Search for the cell housing the specified text and yield its [x, y] center coordinate. 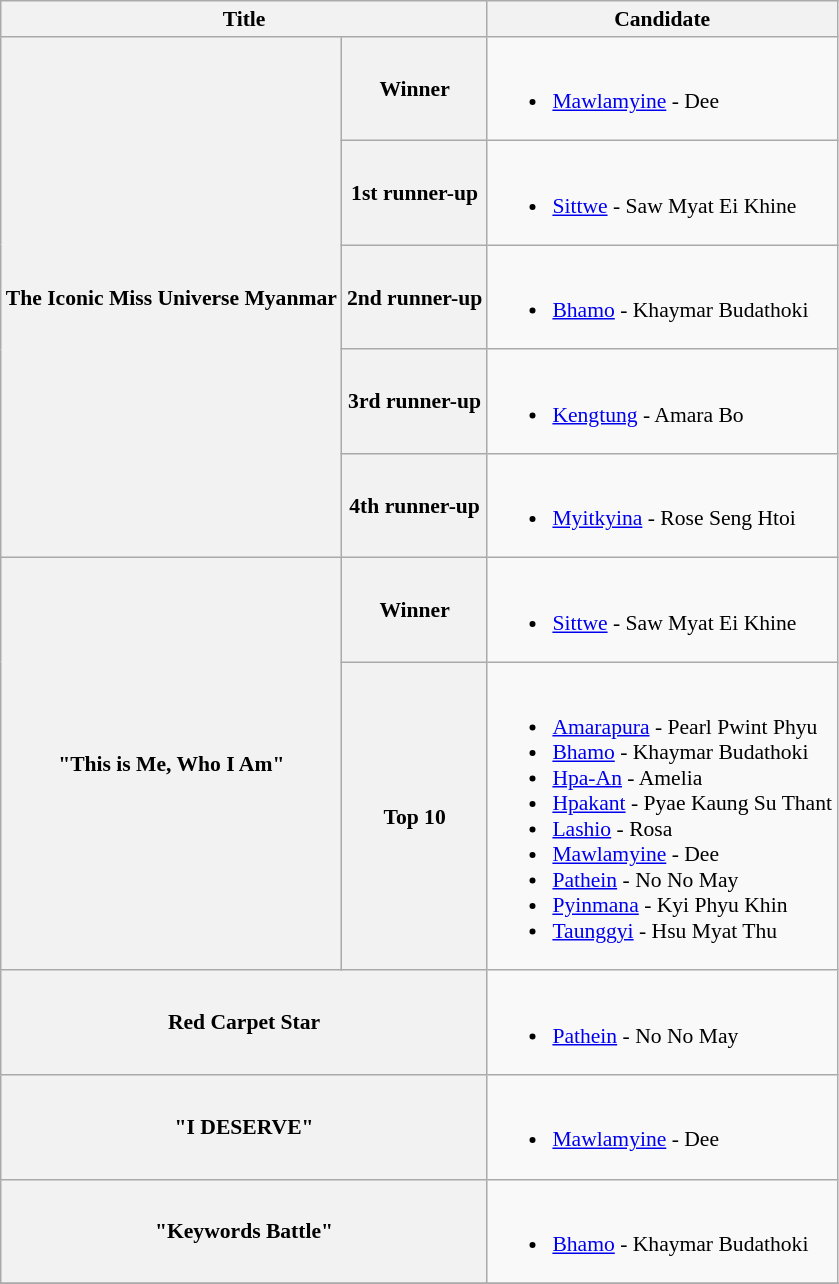
Candidate [662, 19]
Title [244, 19]
"This is Me, Who I Am" [172, 764]
2nd runner-up [415, 297]
Myitkyina - Rose Seng Htoi [662, 506]
4th runner-up [415, 506]
The Iconic Miss Universe Myanmar [172, 298]
Kengtung - Amara Bo [662, 402]
Top 10 [415, 817]
Pathein - No No May [662, 1023]
1st runner-up [415, 193]
3rd runner-up [415, 402]
"Keywords Battle" [244, 1231]
Red Carpet Star [244, 1023]
"I DESERVE" [244, 1127]
